Locate the cell with the specified text and output its [X, Y] center coordinate. 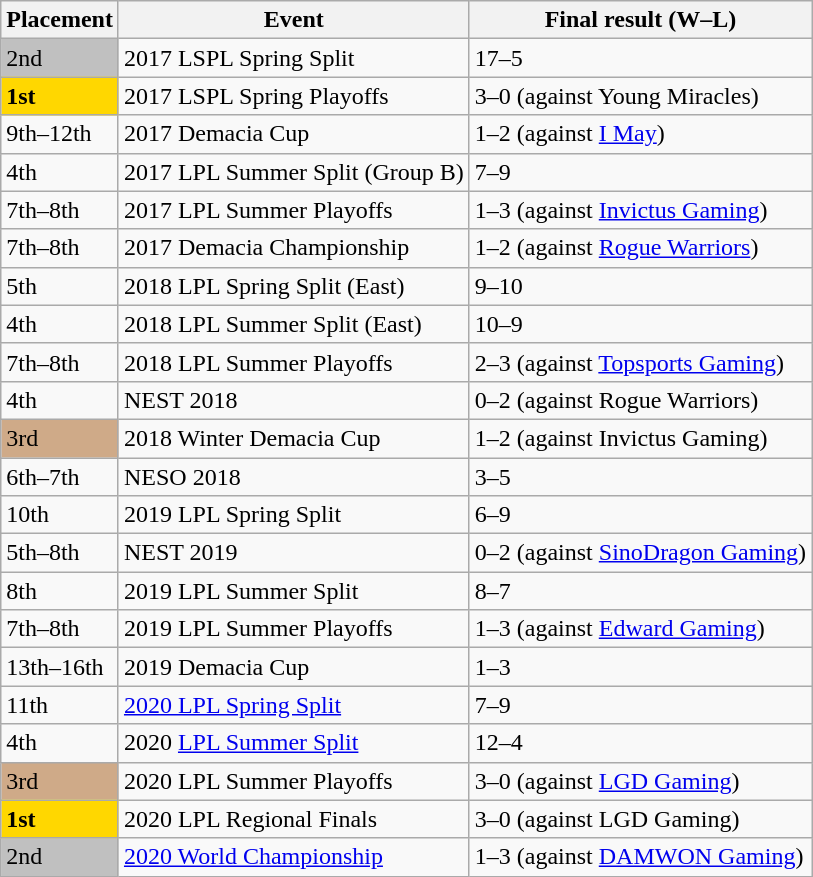
12–4 [640, 743]
2–3 (against Topsports Gaming) [640, 362]
2017 LPL Summer Split (Group B) [294, 172]
NEST 2019 [294, 553]
5th [60, 286]
2018 Winter Demacia Cup [294, 438]
2020 LPL Regional Finals [294, 819]
2018 LPL Summer Playoffs [294, 362]
3–5 [640, 477]
6th–7th [60, 477]
2019 LPL Spring Split [294, 515]
2020 LPL Summer Split [294, 743]
0–2 (against Rogue Warriors) [640, 400]
2020 LPL Spring Split [294, 705]
NESO 2018 [294, 477]
2017 Demacia Cup [294, 134]
2017 LSPL Spring Split [294, 58]
3–0 (against Young Miracles) [640, 96]
Final result (W–L) [640, 20]
13th–16th [60, 667]
2019 LPL Summer Split [294, 591]
1–2 (against Invictus Gaming) [640, 438]
1–3 [640, 667]
9th–12th [60, 134]
2019 Demacia Cup [294, 667]
2017 LSPL Spring Playoffs [294, 96]
1–2 (against I May) [640, 134]
8th [60, 591]
8–7 [640, 591]
10–9 [640, 324]
5th–8th [60, 553]
0–2 (against SinoDragon Gaming) [640, 553]
6–9 [640, 515]
1–3 (against Edward Gaming) [640, 629]
2018 LPL Spring Split (East) [294, 286]
2019 LPL Summer Playoffs [294, 629]
2020 World Championship [294, 857]
1–3 (against DAMWON Gaming) [640, 857]
17–5 [640, 58]
NEST 2018 [294, 400]
Placement [60, 20]
1–3 (against Invictus Gaming) [640, 210]
2018 LPL Summer Split (East) [294, 324]
Event [294, 20]
1–2 (against Rogue Warriors) [640, 248]
2020 LPL Summer Playoffs [294, 781]
2017 LPL Summer Playoffs [294, 210]
10th [60, 515]
11th [60, 705]
9–10 [640, 286]
2017 Demacia Championship [294, 248]
